Detect which cell encompasses the target text, then output its [X, Y] center coordinate. 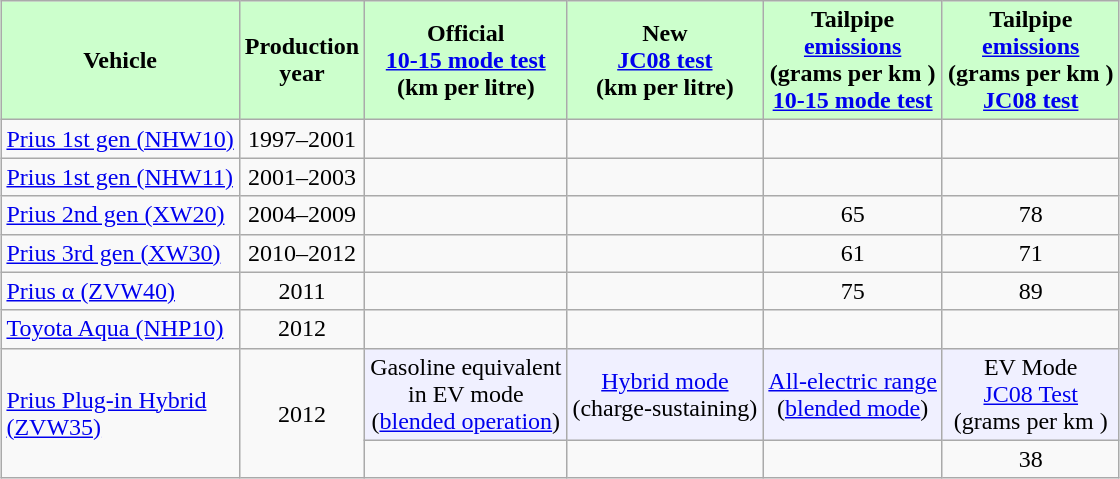
1997–2001 [302, 139]
Prius 1st gen (NHW10) [120, 139]
Toyota Aqua (NHP10) [120, 329]
75 [853, 291]
89 [1030, 291]
Prius Plug-in Hybrid(ZVW35) [120, 413]
All-electric range (blended mode) [853, 394]
Prius 3rd gen (XW30) [120, 253]
Tailpipeemissions(grams per km )JC08 test [1030, 60]
71 [1030, 253]
Productionyear [302, 60]
EV Mode JC08 Test (grams per km ) [1030, 394]
2010–2012 [302, 253]
61 [853, 253]
New JC08 test (km per litre) [665, 60]
2011 [302, 291]
78 [1030, 215]
Prius 1st gen (NHW11) [120, 177]
Prius 2nd gen (XW20) [120, 215]
Official10-15 mode test(km per litre) [466, 60]
38 [1030, 459]
Hybrid mode(charge-sustaining) [665, 394]
Vehicle [120, 60]
2001–2003 [302, 177]
Prius α (ZVW40) [120, 291]
2004–2009 [302, 215]
Tailpipeemissions(grams per km ) 10-15 mode test [853, 60]
Gasoline equivalent in EV mode (blended operation) [466, 394]
65 [853, 215]
